Scan for the cell matching the given text and deliver its [X, Y] coordinate at center. 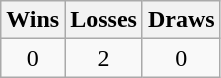
Losses [104, 20]
Wins [33, 20]
Draws [181, 20]
2 [104, 58]
